Determine the (X, Y) coordinate at the center of the cell enclosing the given text.  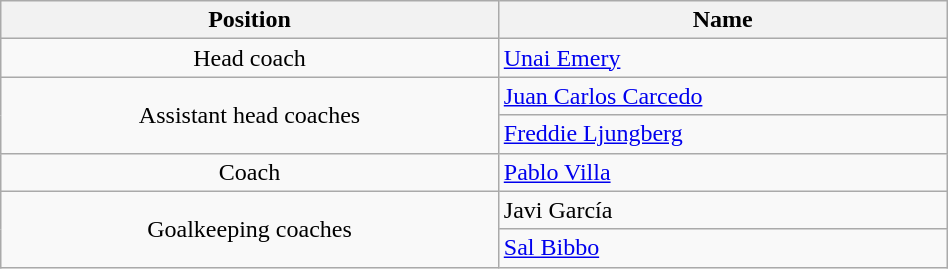
Head coach (250, 58)
Assistant head coaches (250, 115)
Name (722, 20)
Goalkeeping coaches (250, 229)
Freddie Ljungberg (722, 134)
Sal Bibbo (722, 248)
Javi García (722, 210)
Juan Carlos Carcedo (722, 96)
Unai Emery (722, 58)
Coach (250, 172)
Pablo Villa (722, 172)
Position (250, 20)
